Pinpoint the cell where the given text exists, returning its [X, Y] midpoint coordinate. 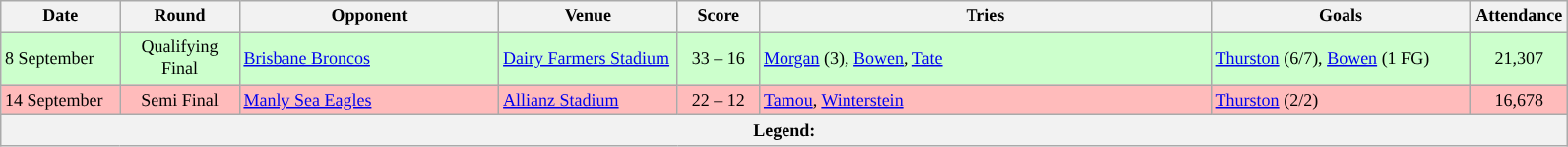
Date [61, 16]
Thurston (2/2) [1341, 101]
Tries [986, 16]
Semi Final [179, 101]
Allianz Stadium [589, 101]
33 – 16 [719, 58]
14 September [61, 101]
Morgan (3), Bowen, Tate [986, 58]
Round [179, 16]
Tamou, Winterstein [986, 101]
Dairy Farmers Stadium [589, 58]
Opponent [369, 16]
21,307 [1520, 58]
Attendance [1520, 16]
16,678 [1520, 101]
Manly Sea Eagles [369, 101]
Venue [589, 16]
Brisbane Broncos [369, 58]
Legend: [784, 130]
Score [719, 16]
Goals [1341, 16]
22 – 12 [719, 101]
8 September [61, 58]
Qualifying Final [179, 58]
Thurston (6/7), Bowen (1 FG) [1341, 58]
